Find where the given text appears and provide that cell's center as (x, y) coordinate. 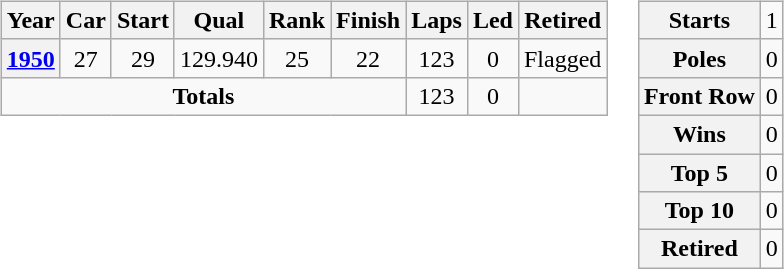
Rank (296, 20)
Finish (368, 20)
Led (492, 20)
Car (86, 20)
Top 10 (699, 211)
Laps (437, 20)
129.940 (218, 58)
Year (30, 20)
Front Row (699, 96)
Wins (699, 134)
29 (142, 58)
Starts (699, 20)
Top 5 (699, 173)
Start (142, 20)
1 (772, 20)
Flagged (562, 58)
Poles (699, 58)
22 (368, 58)
Qual (218, 20)
25 (296, 58)
1950 (30, 58)
Totals (203, 96)
27 (86, 58)
